Return (x, y) of the center of cell containing provided text 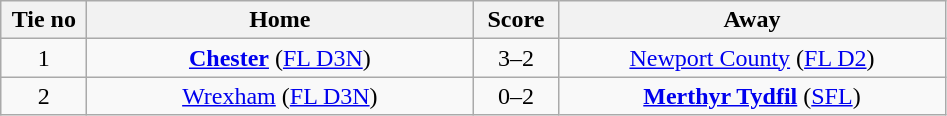
Wrexham (FL D3N) (280, 96)
Away (752, 20)
Chester (FL D3N) (280, 58)
1 (44, 58)
Merthyr Tydfil (SFL) (752, 96)
Score (516, 20)
3–2 (516, 58)
2 (44, 96)
Tie no (44, 20)
Newport County (FL D2) (752, 58)
0–2 (516, 96)
Home (280, 20)
